Search for the cell housing the specified text and yield its [x, y] center coordinate. 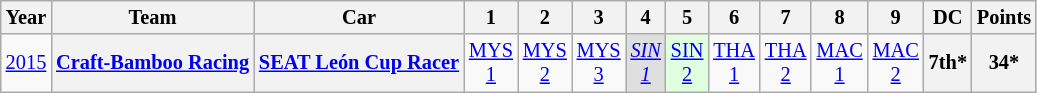
Car [359, 17]
MAC2 [896, 63]
DC [948, 17]
SIN1 [646, 63]
SIN2 [688, 63]
SEAT León Cup Racer [359, 63]
6 [734, 17]
7th* [948, 63]
THA1 [734, 63]
2015 [26, 63]
Team [152, 17]
3 [599, 17]
MYS2 [545, 63]
7 [786, 17]
MAC1 [839, 63]
MYS3 [599, 63]
5 [688, 17]
34* [1004, 63]
Year [26, 17]
Craft-Bamboo Racing [152, 63]
2 [545, 17]
8 [839, 17]
1 [491, 17]
9 [896, 17]
MYS1 [491, 63]
4 [646, 17]
THA2 [786, 63]
Points [1004, 17]
